Find where the given text appears and provide that cell's center as [X, Y] coordinate. 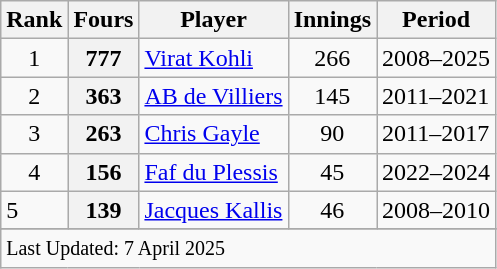
Virat Kohli [214, 58]
Player [214, 20]
Faf du Plessis [214, 172]
1 [34, 58]
Rank [34, 20]
AB de Villiers [214, 96]
Innings [332, 20]
139 [104, 210]
777 [104, 58]
266 [332, 58]
145 [332, 96]
4 [34, 172]
2022–2024 [436, 172]
Last Updated: 7 April 2025 [248, 248]
46 [332, 210]
2008–2010 [436, 210]
263 [104, 134]
Chris Gayle [214, 134]
90 [332, 134]
2008–2025 [436, 58]
Jacques Kallis [214, 210]
363 [104, 96]
2011–2017 [436, 134]
Period [436, 20]
Fours [104, 20]
2011–2021 [436, 96]
45 [332, 172]
5 [34, 210]
3 [34, 134]
156 [104, 172]
2 [34, 96]
